Search for the cell housing the specified text and yield its [X, Y] center coordinate. 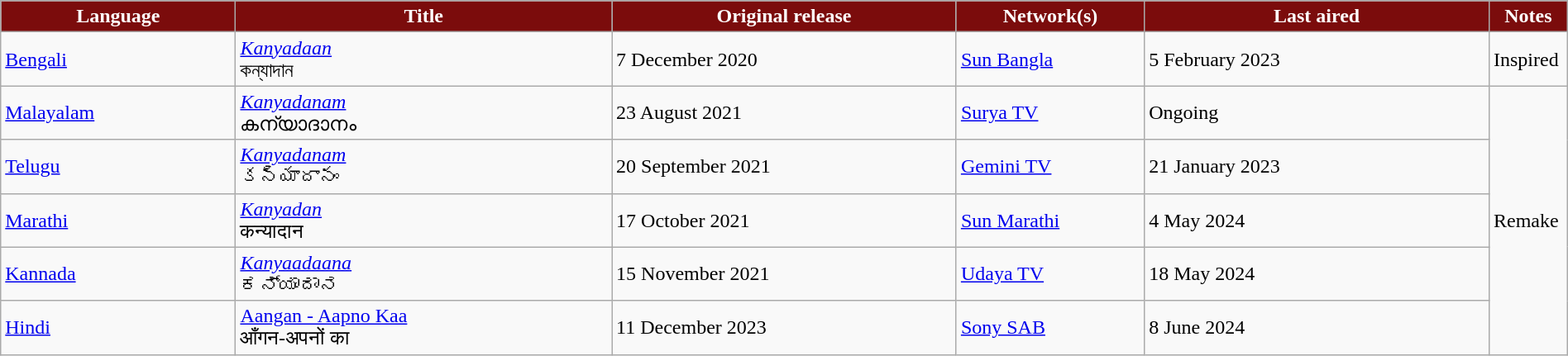
11 December 2023 [784, 327]
5 February 2023 [1317, 59]
23 August 2021 [784, 112]
20 September 2021 [784, 167]
Inspired [1528, 59]
Udaya TV [1050, 274]
Notes [1528, 17]
Kanyadan कन्यादान [423, 220]
Gemini TV [1050, 167]
Kannada [118, 274]
Last aired [1317, 17]
21 January 2023 [1317, 167]
Aangan - Aapno Kaa आँगन-अपनों का [423, 327]
Sun Bangla [1050, 59]
Sun Marathi [1050, 220]
Language [118, 17]
Marathi [118, 220]
Network(s) [1050, 17]
Kanyadanam కన్యాదానం [423, 167]
4 May 2024 [1317, 220]
Kanyaadaana ಕನ್ಯಾದಾನ [423, 274]
7 December 2020 [784, 59]
17 October 2021 [784, 220]
Malayalam [118, 112]
Kanyadanam കന്യാദാനം [423, 112]
15 November 2021 [784, 274]
Kanyadaan কন্যাদান [423, 59]
Sony SAB [1050, 327]
18 May 2024 [1317, 274]
8 June 2024 [1317, 327]
Original release [784, 17]
Surya TV [1050, 112]
Hindi [118, 327]
Bengali [118, 59]
Ongoing [1317, 112]
Title [423, 17]
Telugu [118, 167]
Remake [1528, 220]
